Extract the [x, y] coordinate from the center of the cell holding the provided text.  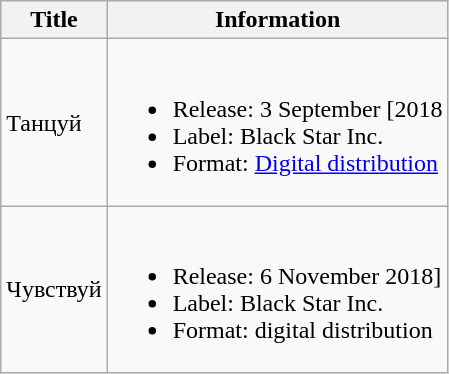
Release: 6 November 2018]Label: Black Star Inc.Format: digital distribution [278, 290]
Information [278, 20]
Танцуй [54, 122]
Release: 3 September [2018Label: Black Star Inc.Format: Digital distribution [278, 122]
Чувствуй [54, 290]
Title [54, 20]
